Scan for the cell matching the given text and deliver its (x, y) coordinate at center. 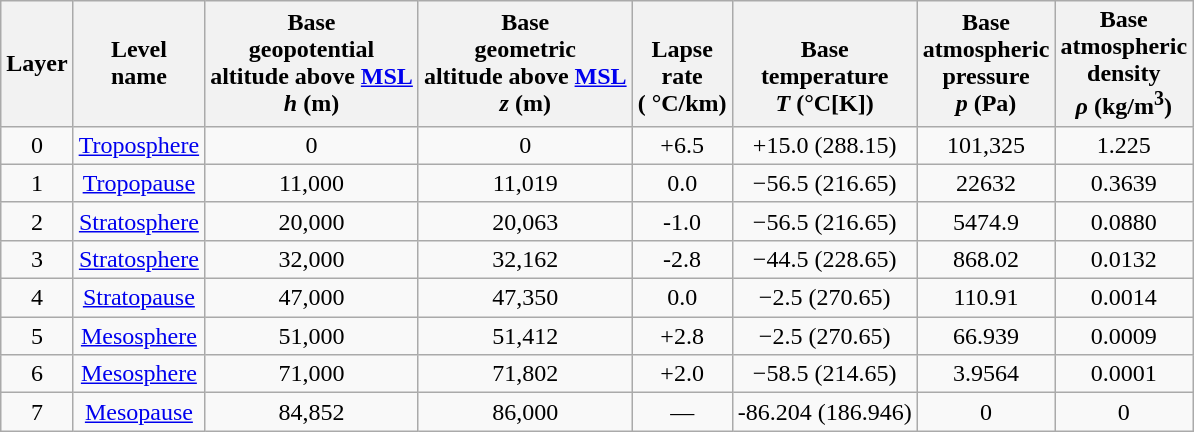
86,000 (525, 412)
32,000 (312, 259)
−44.5 (228.65) (824, 259)
71,000 (312, 374)
0.0132 (1124, 259)
-2.8 (682, 259)
Baseatmosphericdensityρ (kg/m3) (1124, 64)
Mesopause (139, 412)
+2.8 (682, 336)
47,000 (312, 298)
Basetemperature T (°C[K]) (824, 64)
+15.0 (288.15) (824, 145)
0.3639 (1124, 183)
Basegeopotentialaltitude above MSL h (m) (312, 64)
101,325 (986, 145)
5474.9 (986, 221)
110.91 (986, 298)
5 (37, 336)
0.0880 (1124, 221)
2 (37, 221)
11,000 (312, 183)
22632 (986, 183)
3.9564 (986, 374)
47,350 (525, 298)
0.0001 (1124, 374)
7 (37, 412)
0.0009 (1124, 336)
Stratopause (139, 298)
11,019 (525, 183)
20,000 (312, 221)
20,063 (525, 221)
71,802 (525, 374)
3 (37, 259)
Levelname (139, 64)
84,852 (312, 412)
6 (37, 374)
-86.204 (186.946) (824, 412)
Basegeometricaltitude above MSLz (m) (525, 64)
Troposphere (139, 145)
868.02 (986, 259)
51,412 (525, 336)
4 (37, 298)
Lapserate ( °C/km) (682, 64)
— (682, 412)
32,162 (525, 259)
+6.5 (682, 145)
51,000 (312, 336)
Baseatmosphericpressure p (Pa) (986, 64)
Layer (37, 64)
+2.0 (682, 374)
0.0014 (1124, 298)
-1.0 (682, 221)
Tropopause (139, 183)
1 (37, 183)
−58.5 (214.65) (824, 374)
66.939 (986, 336)
1.225 (1124, 145)
